Identify which cell holds the provided text, then report its (x, y) central coordinate. 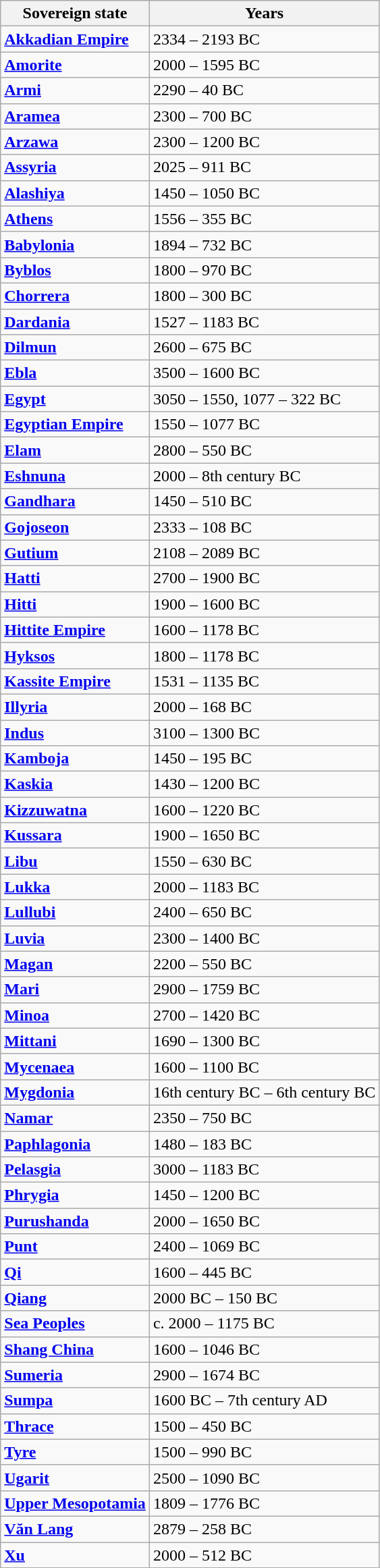
3000 – 1183 BC (264, 1170)
Thrace (76, 1426)
c. 2000 – 1175 BC (264, 1324)
Purushanda (76, 1221)
2300 – 700 BC (264, 116)
Kussara (76, 836)
2900 – 1674 BC (264, 1375)
1550 – 1077 BC (264, 425)
2000 – 1183 BC (264, 887)
Paphlagonia (76, 1144)
Gojoseon (76, 527)
1809 – 1776 BC (264, 1503)
2300 – 1400 BC (264, 938)
Sumeria (76, 1375)
Egypt (76, 399)
Mygdonia (76, 1092)
Minoa (76, 1015)
Ebla (76, 373)
1430 – 1200 BC (264, 784)
1800 – 300 BC (264, 296)
3050 – 1550, 1077 – 322 BC (264, 399)
2900 – 1759 BC (264, 990)
Hatti (76, 578)
Armi (76, 90)
2879 – 258 BC (264, 1529)
2000 – 512 BC (264, 1555)
2500 – 1090 BC (264, 1478)
1600 – 1178 BC (264, 630)
Akkadian Empire (76, 39)
Kaskia (76, 784)
Assyria (76, 167)
1600 – 1046 BC (264, 1349)
Shang China (76, 1349)
Hitti (76, 604)
2000 – 8th century BC (264, 476)
1480 – 183 BC (264, 1144)
Amorite (76, 65)
1600 BC – 7th century AD (264, 1401)
Sovereign state (76, 13)
Qiang (76, 1298)
Magan (76, 964)
2350 – 750 BC (264, 1118)
Illyria (76, 707)
Athens (76, 219)
1450 – 1050 BC (264, 193)
2600 – 675 BC (264, 348)
1900 – 1600 BC (264, 604)
Ugarit (76, 1478)
Sea Peoples (76, 1324)
Mycenaea (76, 1066)
Lukka (76, 887)
Namar (76, 1118)
Egyptian Empire (76, 425)
Libu (76, 861)
Xu (76, 1555)
Elam (76, 450)
Dilmun (76, 348)
Punt (76, 1247)
Indus (76, 732)
Byblos (76, 270)
2108 – 2089 BC (264, 553)
2334 – 2193 BC (264, 39)
1450 – 1200 BC (264, 1195)
Arzawa (76, 142)
2025 – 911 BC (264, 167)
Chorrera (76, 296)
2333 – 108 BC (264, 527)
1527 – 1183 BC (264, 322)
Văn Lang (76, 1529)
2290 – 40 BC (264, 90)
1550 – 630 BC (264, 861)
Sumpa (76, 1401)
1800 – 1178 BC (264, 655)
1531 – 1135 BC (264, 681)
1600 – 1100 BC (264, 1066)
1500 – 450 BC (264, 1426)
1900 – 1650 BC (264, 836)
3100 – 1300 BC (264, 732)
1450 – 510 BC (264, 502)
Years (264, 13)
Qi (76, 1272)
Mari (76, 990)
Dardania (76, 322)
Kassite Empire (76, 681)
Kizzuwatna (76, 810)
Gutium (76, 553)
2000 BC – 150 BC (264, 1298)
1894 – 732 BC (264, 244)
Alashiya (76, 193)
3500 – 1600 BC (264, 373)
2400 – 650 BC (264, 913)
1600 – 445 BC (264, 1272)
2400 – 1069 BC (264, 1247)
Hittite Empire (76, 630)
Upper Mesopotamia (76, 1503)
2700 – 1420 BC (264, 1015)
Tyre (76, 1452)
1556 – 355 BC (264, 219)
Aramea (76, 116)
Babylonia (76, 244)
1800 – 970 BC (264, 270)
Gandhara (76, 502)
Mittani (76, 1041)
2000 – 1650 BC (264, 1221)
2300 – 1200 BC (264, 142)
Luvia (76, 938)
16th century BC – 6th century BC (264, 1092)
2700 – 1900 BC (264, 578)
2200 – 550 BC (264, 964)
1690 – 1300 BC (264, 1041)
2800 – 550 BC (264, 450)
1450 – 195 BC (264, 759)
Pelasgia (76, 1170)
Kamboja (76, 759)
1600 – 1220 BC (264, 810)
2000 – 168 BC (264, 707)
Lullubi (76, 913)
1500 – 990 BC (264, 1452)
Phrygia (76, 1195)
Eshnuna (76, 476)
2000 – 1595 BC (264, 65)
Hyksos (76, 655)
